Determine the [X, Y] coordinate at the center of the cell enclosing the given text.  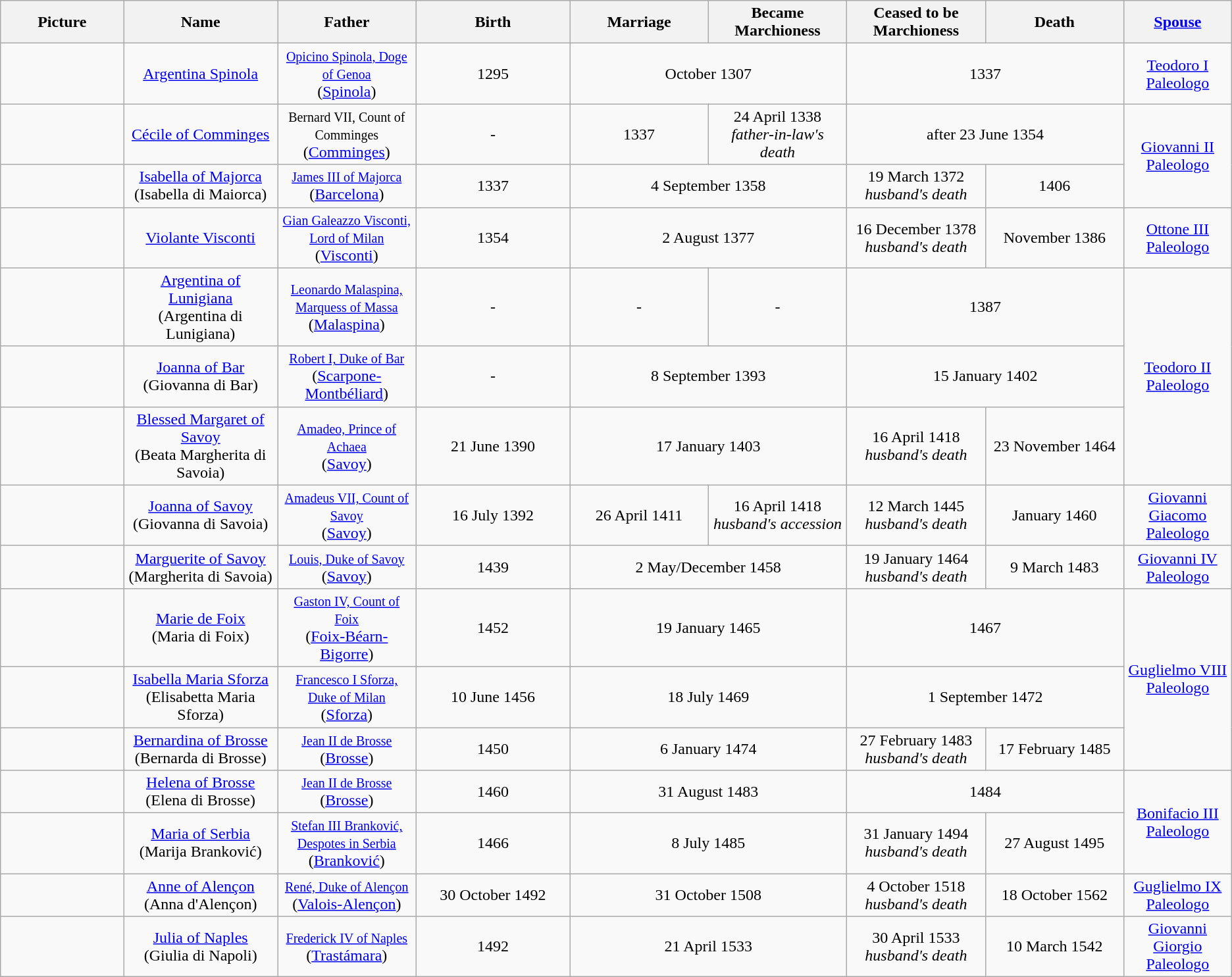
Maria of Serbia(Marija Branković) [201, 843]
4 October 1518husband's death [916, 895]
Amadeus VII, Count of Savoy(Savoy) [347, 515]
Gian Galeazzo Visconti, Lord of Milan(Visconti) [347, 238]
Amadeo, Prince of Achaea(Savoy) [347, 446]
Joanna of Savoy(Giovanna di Savoia) [201, 515]
Gaston IV, Count of Foix(Foix-Béarn-Bigorre) [347, 628]
Father [347, 22]
Julia of Naples(Giulia di Napoli) [201, 947]
Bernard VII, Count of Comminges(Comminges) [347, 134]
18 July 1469 [708, 697]
Giovanni IV Paleologo [1178, 567]
1406 [1054, 186]
René, Duke of Alençon(Valois-Alençon) [347, 895]
Name [201, 22]
Marguerite of Savoy(Margherita di Savoia) [201, 567]
2 May/December 1458 [708, 567]
12 March 1445husband's death [916, 515]
Argentina Spinola [201, 74]
Isabella of Majorca(Isabella di Maiorca) [201, 186]
after 23 June 1354 [986, 134]
Teodoro II Paleologo [1178, 376]
Anne of Alençon(Anna d'Alençon) [201, 895]
1466 [493, 843]
Spouse [1178, 22]
27 February 1483husband's death [916, 749]
17 February 1485 [1054, 749]
Frederick IV of Naples(Trastámara) [347, 947]
Birth [493, 22]
Isabella Maria Sforza(Elisabetta Maria Sforza) [201, 697]
10 June 1456 [493, 697]
18 October 1562 [1054, 895]
January 1460 [1054, 515]
Francesco I Sforza, Duke of Milan(Sforza) [347, 697]
1492 [493, 947]
17 January 1403 [708, 446]
Stefan III Branković, Despotes in Serbia(Branković) [347, 843]
16 April 1418husband's death [916, 446]
19 January 1465 [708, 628]
Bonifacio III Paleologo [1178, 822]
8 September 1393 [708, 376]
31 January 1494husband's death [916, 843]
Picture [62, 22]
1354 [493, 238]
Argentina of Lunigiana(Argentina di Lunigiana) [201, 307]
4 September 1358 [708, 186]
1467 [986, 628]
24 April 1338father-in-law's death [777, 134]
8 July 1485 [708, 843]
27 August 1495 [1054, 843]
Opicino Spinola, Doge of Genoa(Spinola) [347, 74]
1439 [493, 567]
26 April 1411 [639, 515]
2 August 1377 [708, 238]
Blessed Margaret of Savoy(Beata Margherita di Savoia) [201, 446]
21 June 1390 [493, 446]
Became Marchioness [777, 22]
November 1386 [1054, 238]
1387 [986, 307]
Teodoro I Paleologo [1178, 74]
1452 [493, 628]
23 November 1464 [1054, 446]
10 March 1542 [1054, 947]
Giovanni Giacomo Paleologo [1178, 515]
31 October 1508 [708, 895]
1484 [986, 792]
Death [1054, 22]
19 January 1464husband's death [916, 567]
Cécile of Comminges [201, 134]
Joanna of Bar(Giovanna di Bar) [201, 376]
Guglielmo VIII Paleologo [1178, 679]
31 August 1483 [708, 792]
1450 [493, 749]
Bernardina of Brosse(Bernarda di Brosse) [201, 749]
Guglielmo IX Paleologo [1178, 895]
Leonardo Malaspina, Marquess of Massa(Malaspina) [347, 307]
30 April 1533husband's death [916, 947]
9 March 1483 [1054, 567]
Ceased to be Marchioness [916, 22]
19 March 1372husband's death [916, 186]
Marriage [639, 22]
16 December 1378husband's death [916, 238]
21 April 1533 [708, 947]
6 January 1474 [708, 749]
1295 [493, 74]
30 October 1492 [493, 895]
Louis, Duke of Savoy(Savoy) [347, 567]
Giovanni II Paleologo [1178, 155]
Violante Visconti [201, 238]
Giovanni Giorgio Paleologo [1178, 947]
1 September 1472 [986, 697]
October 1307 [708, 74]
Robert I, Duke of Bar(Scarpone-Montbéliard) [347, 376]
15 January 1402 [986, 376]
16 April 1418husband's accession [777, 515]
1460 [493, 792]
Marie de Foix(Maria di Foix) [201, 628]
16 July 1392 [493, 515]
Ottone III Paleologo [1178, 238]
Helena of Brosse(Elena di Brosse) [201, 792]
James III of Majorca(Barcelona) [347, 186]
